Determine the (x, y) coordinate at the center of the cell enclosing the given text.  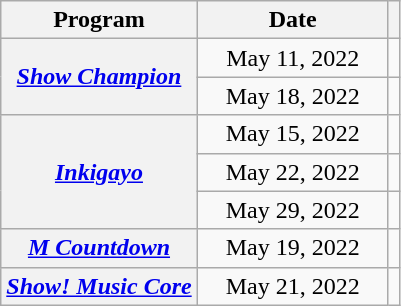
May 19, 2022 (292, 248)
Show Champion (99, 77)
Show! Music Core (99, 286)
May 21, 2022 (292, 286)
May 22, 2022 (292, 172)
May 18, 2022 (292, 96)
Date (292, 20)
M Countdown (99, 248)
Inkigayo (99, 172)
May 15, 2022 (292, 134)
May 29, 2022 (292, 210)
May 11, 2022 (292, 58)
Program (99, 20)
